Return the [x, y] coordinate for the center point of the cell that contains the specified text.  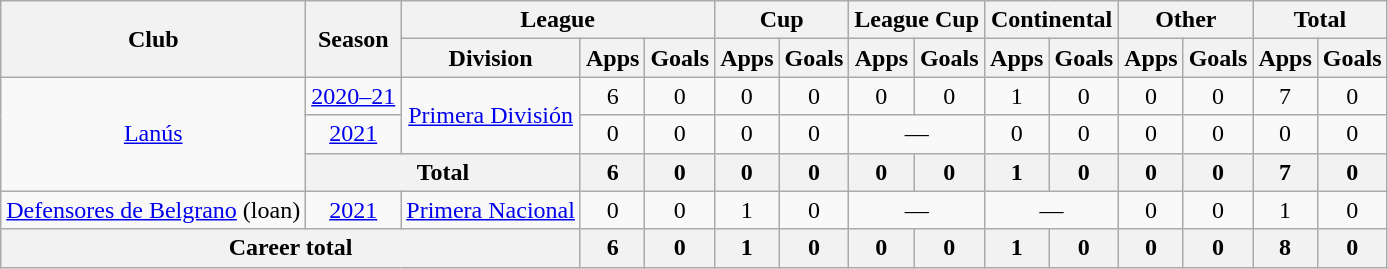
Defensores de Belgrano (loan) [154, 210]
League Cup [917, 20]
Lanús [154, 134]
Continental [1052, 20]
Cup [782, 20]
Primera División [491, 115]
Division [491, 58]
League [558, 20]
8 [1285, 248]
Club [154, 39]
Season [354, 39]
2020–21 [354, 96]
Other [1186, 20]
Primera Nacional [491, 210]
Career total [291, 248]
